Return [X, Y] of the center of cell containing provided text 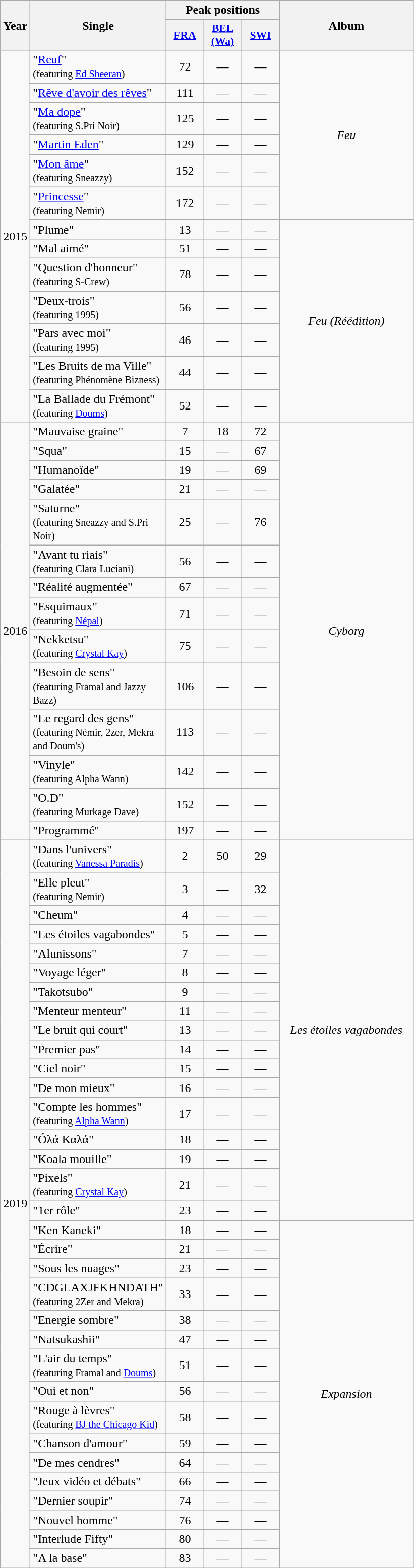
"O.D"(featuring Murkage Dave) [98, 804]
"Ma dope"(featuring S.Pri Noir) [98, 119]
2 [185, 856]
"Elle pleut" (featuring Nemir) [98, 890]
2016 [15, 631]
"Deux-trois"(featuring 1995) [98, 307]
9 [185, 992]
"Galatée" [98, 489]
"Voyage léger" [98, 973]
46 [185, 340]
"Mal aimé" [98, 248]
113 [185, 732]
"Programmé" [98, 831]
"Ken Kaneki" [98, 1230]
17 [185, 1113]
"Plume" [98, 229]
14 [185, 1049]
"Interlude Fifty" [98, 1539]
"Dernier soupir" [98, 1501]
44 [185, 373]
25 [185, 522]
"Martin Eden" [98, 145]
Single [98, 25]
"Alunissons" [98, 953]
"Question d'honneur"(featuring S-Crew) [98, 274]
"Dans l'univers" (featuring Vanessa Paradis) [98, 856]
"Le regard des gens"(featuring Némir, 2zer, Mekra and Doum's) [98, 732]
64 [185, 1462]
106 [185, 686]
"Les Bruits de ma Ville"(featuring Phénomène Bizness) [98, 373]
83 [185, 1558]
66 [185, 1481]
"Humanoïde" [98, 470]
"Vinyle"(featuring Alpha Wann) [98, 772]
"Sous les nuages" [98, 1268]
111 [185, 93]
"Princesse" (featuring Nemir) [98, 203]
Les étoiles vagabondes [346, 1031]
32 [260, 890]
"Pars avec moi"(featuring 1995) [98, 340]
"Takotsubo" [98, 992]
SWI [260, 35]
"Cheum" [98, 915]
59 [185, 1443]
78 [185, 274]
"1er rôle" [98, 1211]
"Nouvel homme" [98, 1520]
"Rêve d'avoir des rêves" [98, 93]
80 [185, 1539]
"Les étoiles vagabondes" [98, 934]
Feu (Réédition) [346, 320]
Cyborg [346, 631]
"Réalité augmentée" [98, 587]
3 [185, 890]
Feu [346, 135]
38 [185, 1320]
Peak positions [223, 10]
FRA [185, 35]
4 [185, 915]
29 [260, 856]
"CDGLAXJFKHNDATH" (featuring 2Zer and Mekra) [98, 1294]
"La Ballade du Frémont"(featuring Doums) [98, 406]
197 [185, 831]
"Mon âme"(featuring Sneazzy) [98, 170]
"Menteur menteur" [98, 1011]
"Rouge à lèvres" (featuring BJ the Chicago Kid) [98, 1417]
"A la base" [98, 1558]
11 [185, 1011]
"Saturne"(featuring Sneazzy and S.Pri Noir) [98, 522]
50 [223, 856]
"Energie sombre" [98, 1320]
"Écrire" [98, 1249]
58 [185, 1417]
5 [185, 934]
"Squa" [98, 451]
"Premier pas" [98, 1049]
"Ciel noir" [98, 1068]
"Óλά Καλά" [98, 1139]
"Reuf"(featuring Ed Sheeran) [98, 66]
71 [185, 613]
"Pixels" (featuring Crystal Kay) [98, 1185]
"Le bruit qui court" [98, 1030]
"Mauvaise graine" [98, 432]
"L'air du temps"(featuring Framal and Doums) [98, 1365]
"Chanson d'amour" [98, 1443]
"Besoin de sens"(featuring Framal and Jazzy Bazz) [98, 686]
75 [185, 646]
2015 [15, 236]
47 [185, 1339]
"De mes cendres" [98, 1462]
"De mon mieux" [98, 1087]
172 [185, 203]
52 [185, 406]
33 [185, 1294]
"Natsukashii" [98, 1339]
"Oui et non" [98, 1391]
69 [260, 470]
"Compte les hommes" (featuring Alpha Wann) [98, 1113]
129 [185, 145]
"Avant tu riais"(featuring Clara Luciani) [98, 561]
74 [185, 1501]
Album [346, 25]
"Nekketsu"(featuring Crystal Kay) [98, 646]
"Esquimaux"(featuring Népal) [98, 613]
125 [185, 119]
"Koala mouille" [98, 1159]
Year [15, 25]
2019 [15, 1204]
Expansion [346, 1394]
16 [185, 1087]
"Jeux vidéo et débats" [98, 1481]
8 [185, 973]
BEL(Wa) [223, 35]
142 [185, 772]
